From the cell containing the given text, extract its center point as (X, Y) coordinate. 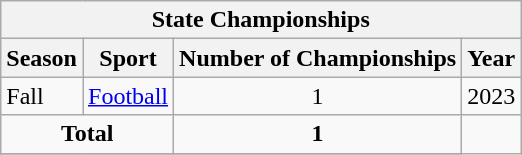
Total (88, 134)
Football (128, 96)
Season (42, 58)
Fall (42, 96)
Sport (128, 58)
2023 (492, 96)
Year (492, 58)
State Championships (261, 20)
Number of Championships (318, 58)
